Detect which cell encompasses the target text, then output its [X, Y] center coordinate. 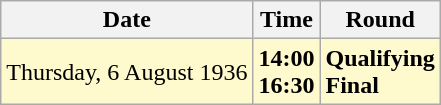
QualifyingFinal [380, 72]
14:0016:30 [286, 72]
Thursday, 6 August 1936 [127, 72]
Date [127, 20]
Round [380, 20]
Time [286, 20]
